Search for the cell housing the specified text and yield its [x, y] center coordinate. 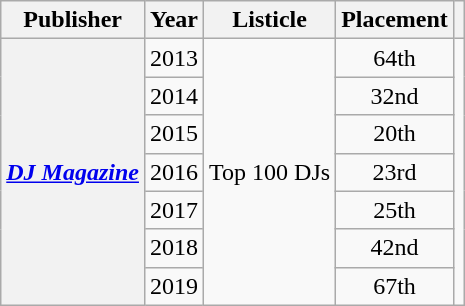
32nd [395, 96]
23rd [395, 172]
2019 [174, 286]
25th [395, 210]
42nd [395, 248]
20th [395, 134]
2013 [174, 58]
Top 100 DJs [270, 172]
Placement [395, 20]
Year [174, 20]
2017 [174, 210]
64th [395, 58]
2014 [174, 96]
67th [395, 286]
DJ Magazine [73, 172]
2015 [174, 134]
Publisher [73, 20]
Listicle [270, 20]
2018 [174, 248]
2016 [174, 172]
